Search for the cell housing the specified text and yield its [X, Y] center coordinate. 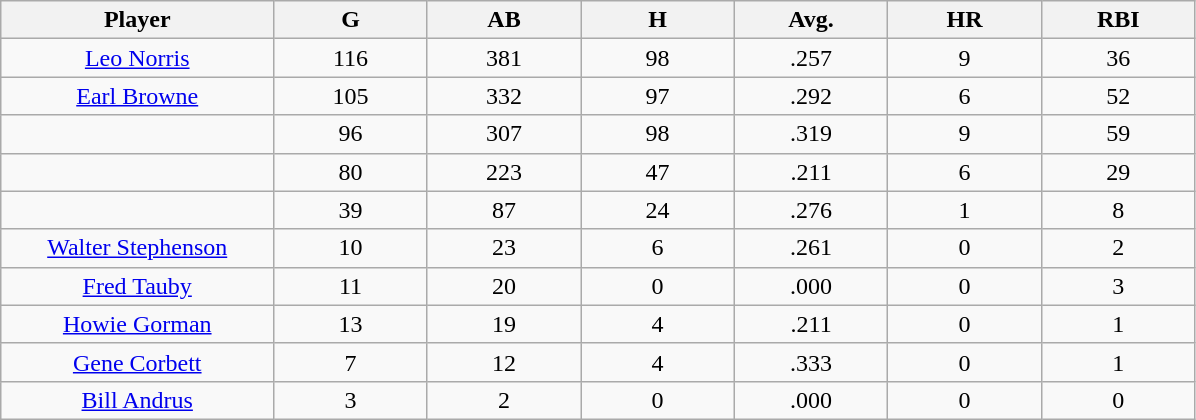
24 [658, 210]
116 [351, 58]
Gene Corbett [138, 362]
96 [351, 134]
59 [1118, 134]
7 [351, 362]
RBI [1118, 20]
Howie Gorman [138, 324]
Player [138, 20]
13 [351, 324]
.257 [811, 58]
223 [504, 172]
.276 [811, 210]
Fred Tauby [138, 286]
36 [1118, 58]
Earl Browne [138, 96]
H [658, 20]
HR [965, 20]
29 [1118, 172]
47 [658, 172]
.261 [811, 248]
8 [1118, 210]
105 [351, 96]
G [351, 20]
.333 [811, 362]
11 [351, 286]
Walter Stephenson [138, 248]
AB [504, 20]
80 [351, 172]
Avg. [811, 20]
381 [504, 58]
.319 [811, 134]
97 [658, 96]
332 [504, 96]
19 [504, 324]
307 [504, 134]
Bill Andrus [138, 400]
12 [504, 362]
20 [504, 286]
52 [1118, 96]
.292 [811, 96]
10 [351, 248]
Leo Norris [138, 58]
39 [351, 210]
87 [504, 210]
23 [504, 248]
